Provide the [x, y] coordinate of the cell's center where the given text is located.  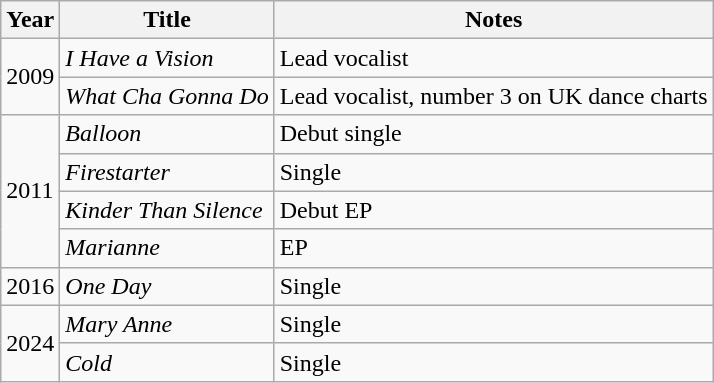
Firestarter [167, 172]
EP [494, 248]
Cold [167, 362]
Year [30, 20]
2024 [30, 343]
Mary Anne [167, 324]
What Cha Gonna Do [167, 96]
I Have a Vision [167, 58]
Notes [494, 20]
Lead vocalist [494, 58]
2009 [30, 77]
Balloon [167, 134]
2016 [30, 286]
2011 [30, 191]
One Day [167, 286]
Kinder Than Silence [167, 210]
Lead vocalist, number 3 on UK dance charts [494, 96]
Title [167, 20]
Debut EP [494, 210]
Debut single [494, 134]
Marianne [167, 248]
